Capture the cell that displays the provided text and extract its [X, Y] central coordinate. 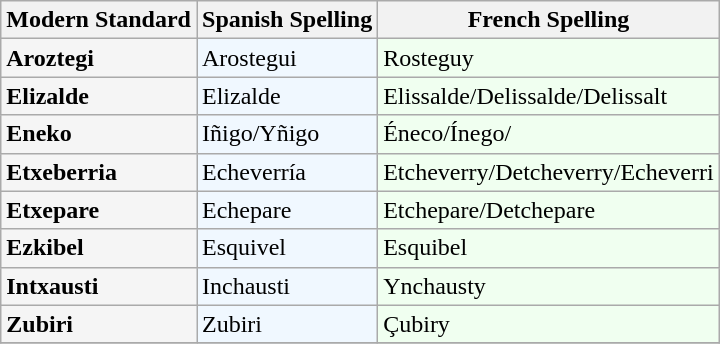
Ynchausty [549, 286]
Echepare [286, 210]
Etcheverry/Detcheverry/Echeverri [549, 172]
Arostegui [286, 58]
Ezkibel [99, 248]
Éneco/Ínego/ [549, 134]
Spanish Spelling [286, 20]
Modern Standard [99, 20]
Echeverría [286, 172]
Intxausti [99, 286]
Aroztegi [99, 58]
Iñigo/Yñigo [286, 134]
Elissalde/Delissalde/Delissalt [549, 96]
Etxepare [99, 210]
Çubiry [549, 324]
Rosteguy [549, 58]
Etchepare/Detchepare [549, 210]
Inchausti [286, 286]
Eneko [99, 134]
Esquibel [549, 248]
Etxeberria [99, 172]
French Spelling [549, 20]
Esquivel [286, 248]
